Locate the cell with the specified text and output its [x, y] center coordinate. 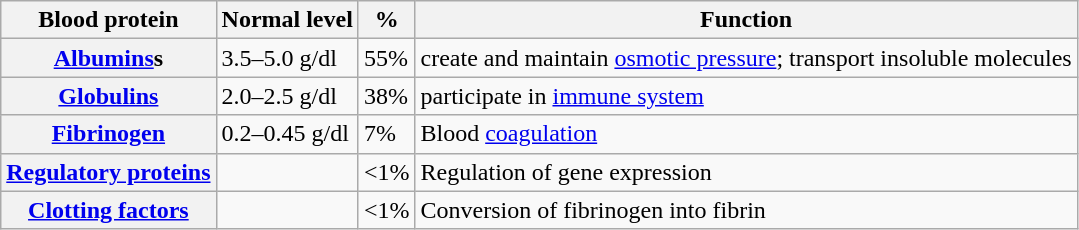
2.0–2.5 g/dl [287, 96]
Globulins [108, 96]
Conversion of fibrinogen into fibrin [746, 210]
55% [386, 58]
Albuminss [108, 58]
Fibrinogen [108, 134]
3.5–5.0 g/dl [287, 58]
Clotting factors [108, 210]
create and maintain osmotic pressure; transport insoluble molecules [746, 58]
Blood coagulation [746, 134]
Function [746, 20]
Normal level [287, 20]
7% [386, 134]
38% [386, 96]
% [386, 20]
Regulation of gene expression [746, 172]
participate in immune system [746, 96]
0.2–0.45 g/dl [287, 134]
Regulatory proteins [108, 172]
Blood protein [108, 20]
